Return the (X, Y) coordinate for the center point of the cell that contains the specified text.  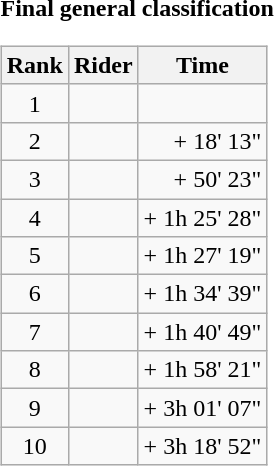
8 (34, 370)
7 (34, 332)
Rider (103, 65)
+ 1h 40' 49" (202, 332)
9 (34, 408)
3 (34, 179)
+ 3h 01' 07" (202, 408)
4 (34, 217)
10 (34, 446)
+ 18' 13" (202, 141)
+ 3h 18' 52" (202, 446)
Time (202, 65)
+ 1h 27' 19" (202, 256)
+ 1h 25' 28" (202, 217)
1 (34, 103)
2 (34, 141)
+ 1h 34' 39" (202, 294)
6 (34, 294)
+ 50' 23" (202, 179)
Rank (34, 65)
+ 1h 58' 21" (202, 370)
5 (34, 256)
